From the cell containing the given text, extract its center point as [x, y] coordinate. 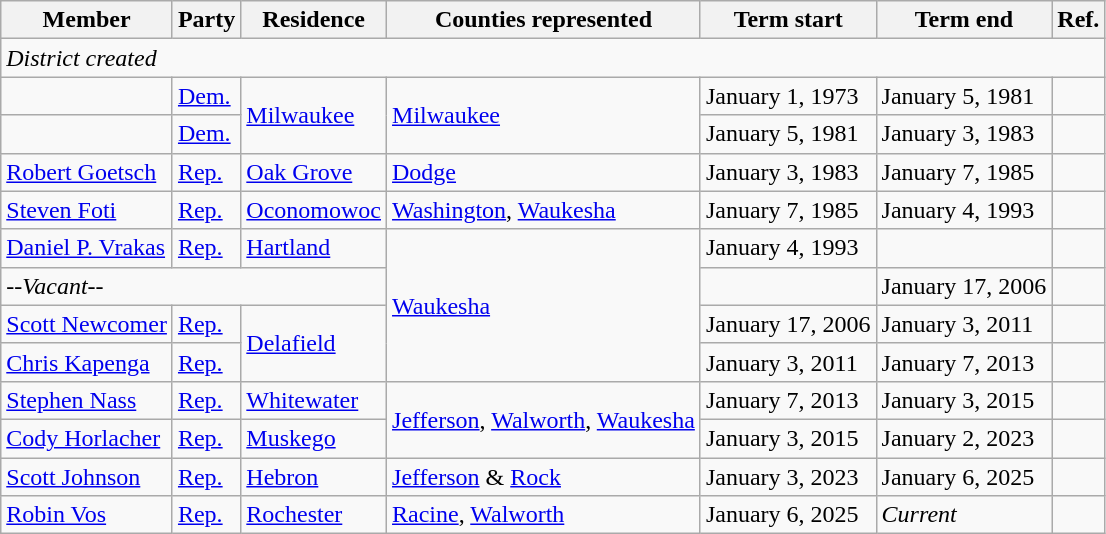
Jefferson & Rock [544, 477]
Residence [314, 20]
Robert Goetsch [87, 172]
Washington, Waukesha [544, 210]
January 1, 1973 [788, 96]
Cody Horlacher [87, 438]
Delafield [314, 343]
Ref. [1078, 20]
Racine, Walworth [544, 515]
Member [87, 20]
January 2, 2023 [964, 438]
Counties represented [544, 20]
Robin Vos [87, 515]
January 3, 2023 [788, 477]
--Vacant-- [194, 286]
Hebron [314, 477]
Rochester [314, 515]
Muskego [314, 438]
Party [206, 20]
District created [553, 58]
Waukesha [544, 305]
Dodge [544, 172]
Term start [788, 20]
Whitewater [314, 400]
Term end [964, 20]
Oconomowoc [314, 210]
Current [964, 515]
Jefferson, Walworth, Waukesha [544, 419]
Scott Johnson [87, 477]
Oak Grove [314, 172]
Daniel P. Vrakas [87, 248]
Hartland [314, 248]
Chris Kapenga [87, 362]
Steven Foti [87, 210]
Stephen Nass [87, 400]
Scott Newcomer [87, 324]
